Identify which cell holds the provided text, then report its [x, y] central coordinate. 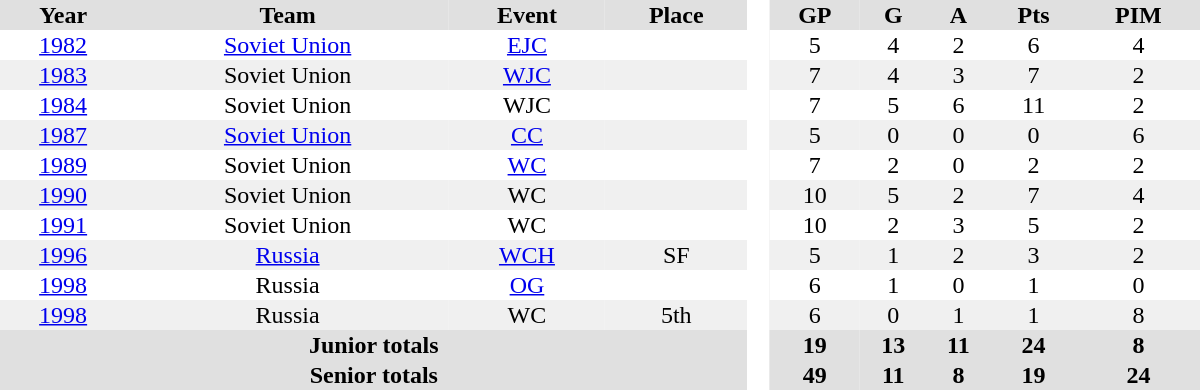
1984 [63, 105]
Pts [1034, 15]
Team [288, 15]
Senior totals [374, 375]
5th [676, 315]
CC [527, 135]
13 [894, 345]
1991 [63, 225]
Place [676, 15]
WCH [527, 255]
1987 [63, 135]
GP [815, 15]
SF [676, 255]
Event [527, 15]
49 [815, 375]
1982 [63, 45]
1996 [63, 255]
1983 [63, 75]
1989 [63, 165]
Year [63, 15]
PIM [1138, 15]
1990 [63, 195]
G [894, 15]
Junior totals [374, 345]
EJC [527, 45]
A [959, 15]
OG [527, 285]
